Identify which cell holds the provided text, then report its [x, y] central coordinate. 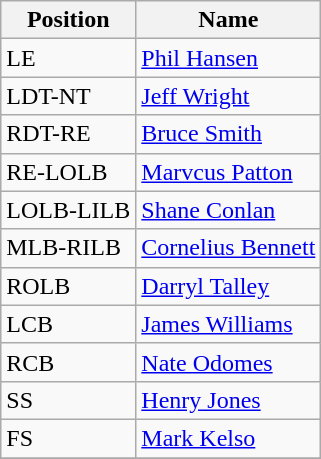
Cornelius Bennett [228, 248]
Marvcus Patton [228, 172]
RCB [68, 362]
RDT-RE [68, 134]
James Williams [228, 324]
Nate Odomes [228, 362]
Bruce Smith [228, 134]
Position [68, 20]
LOLB-LILB [68, 210]
SS [68, 400]
Name [228, 20]
Shane Conlan [228, 210]
ROLB [68, 286]
MLB-RILB [68, 248]
Darryl Talley [228, 286]
LCB [68, 324]
Phil Hansen [228, 58]
LDT-NT [68, 96]
FS [68, 438]
RE-LOLB [68, 172]
LE [68, 58]
Jeff Wright [228, 96]
Henry Jones [228, 400]
Mark Kelso [228, 438]
